For the text-containing cell, return its midpoint in [x, y] coordinate format. 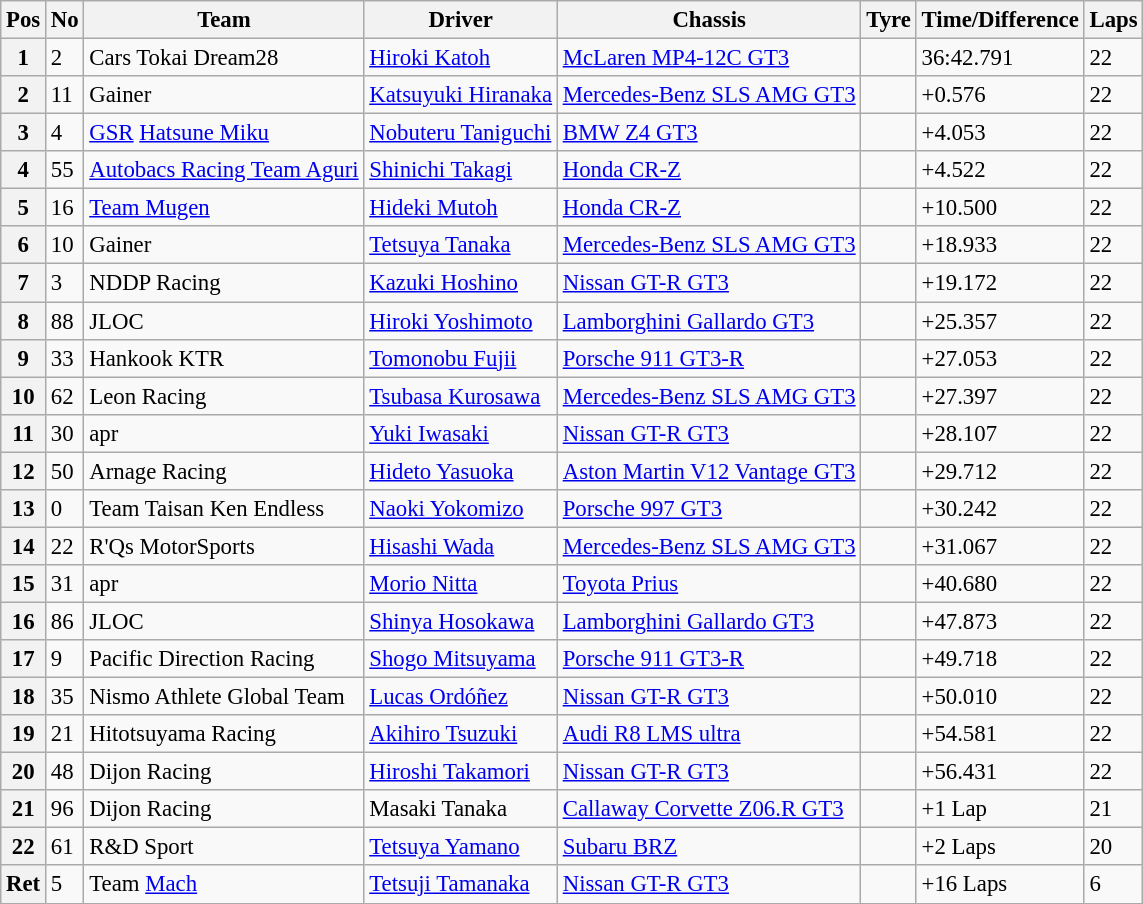
Time/Difference [1000, 20]
+28.107 [1000, 433]
Pacific Direction Racing [224, 659]
Team Mugen [224, 208]
Hisashi Wada [460, 546]
Nobuteru Taniguchi [460, 133]
R&D Sport [224, 847]
14 [24, 546]
Hitotsuyama Racing [224, 734]
+16 Laps [1000, 885]
1 [24, 58]
Laps [1114, 20]
Hideto Yasuoka [460, 471]
+30.242 [1000, 509]
Tyre [888, 20]
+27.053 [1000, 358]
Audi R8 LMS ultra [709, 734]
Naoki Yokomizo [460, 509]
13 [24, 509]
GSR Hatsune Miku [224, 133]
19 [24, 734]
35 [65, 697]
Tetsuji Tamanaka [460, 885]
+47.873 [1000, 621]
+29.712 [1000, 471]
48 [65, 772]
McLaren MP4-12C GT3 [709, 58]
Tetsuya Tanaka [460, 245]
+27.397 [1000, 396]
Team Taisan Ken Endless [224, 509]
36:42.791 [1000, 58]
Team Mach [224, 885]
Cars Tokai Dream28 [224, 58]
Masaki Tanaka [460, 809]
Tetsuya Yamano [460, 847]
R'Qs MotorSports [224, 546]
50 [65, 471]
Callaway Corvette Z06.R GT3 [709, 809]
Nismo Athlete Global Team [224, 697]
+0.576 [1000, 95]
+4.053 [1000, 133]
Subaru BRZ [709, 847]
Shinya Hosokawa [460, 621]
+10.500 [1000, 208]
+40.680 [1000, 584]
Hankook KTR [224, 358]
7 [24, 283]
+31.067 [1000, 546]
+56.431 [1000, 772]
BMW Z4 GT3 [709, 133]
Akihiro Tsuzuki [460, 734]
62 [65, 396]
Tomonobu Fujii [460, 358]
+18.933 [1000, 245]
Leon Racing [224, 396]
Pos [24, 20]
Ret [24, 885]
Shinichi Takagi [460, 170]
Katsuyuki Hiranaka [460, 95]
Hideki Mutoh [460, 208]
Porsche 997 GT3 [709, 509]
+2 Laps [1000, 847]
33 [65, 358]
18 [24, 697]
61 [65, 847]
15 [24, 584]
31 [65, 584]
8 [24, 321]
12 [24, 471]
88 [65, 321]
+50.010 [1000, 697]
Autobacs Racing Team Aguri [224, 170]
+54.581 [1000, 734]
Lucas Ordóñez [460, 697]
86 [65, 621]
NDDP Racing [224, 283]
+25.357 [1000, 321]
Arnage Racing [224, 471]
+1 Lap [1000, 809]
30 [65, 433]
96 [65, 809]
Driver [460, 20]
+19.172 [1000, 283]
+4.522 [1000, 170]
Kazuki Hoshino [460, 283]
17 [24, 659]
Team [224, 20]
55 [65, 170]
Morio Nitta [460, 584]
+49.718 [1000, 659]
Toyota Prius [709, 584]
Hiroki Yoshimoto [460, 321]
Hiroshi Takamori [460, 772]
Chassis [709, 20]
Aston Martin V12 Vantage GT3 [709, 471]
Tsubasa Kurosawa [460, 396]
Hiroki Katoh [460, 58]
Shogo Mitsuyama [460, 659]
Yuki Iwasaki [460, 433]
0 [65, 509]
No [65, 20]
